Return [x, y] of the center of cell containing provided text 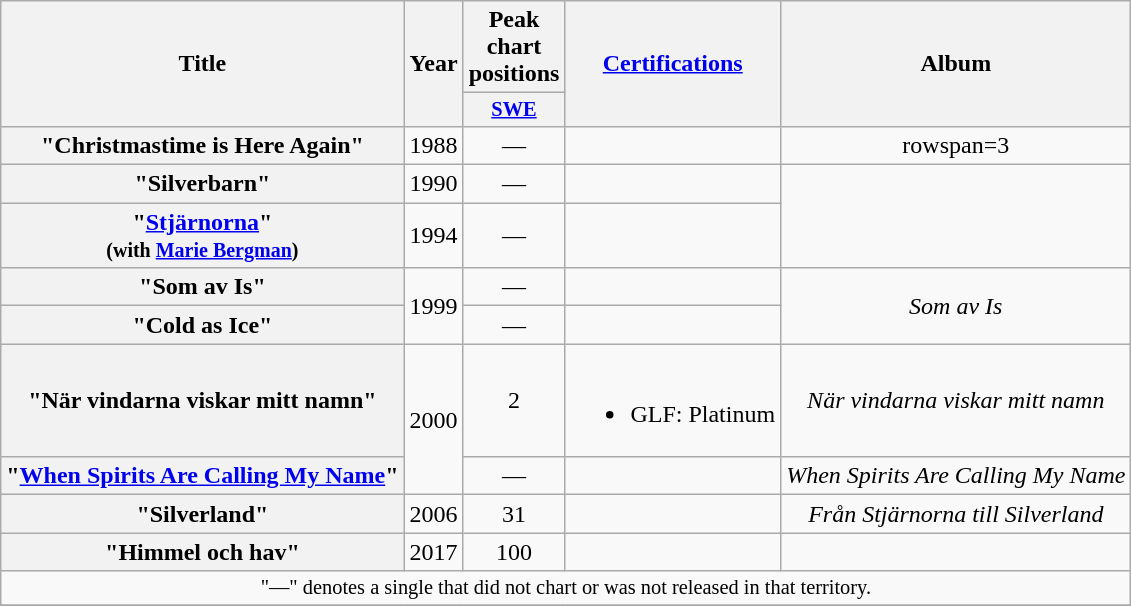
"When Spirits Are Calling My Name" [202, 476]
rowspan=3 [956, 145]
Som av Is [956, 306]
"När vindarna viskar mitt namn" [202, 400]
1988 [434, 145]
100 [514, 552]
Certifications [673, 64]
1999 [434, 306]
"Silverland" [202, 514]
Title [202, 64]
SWE [514, 110]
2000 [434, 420]
När vindarna viskar mitt namn [956, 400]
2 [514, 400]
"—" denotes a single that did not chart or was not released in that territory. [566, 588]
2006 [434, 514]
"Stjärnorna"(with Marie Bergman) [202, 236]
"Christmastime is Here Again" [202, 145]
"Himmel och hav" [202, 552]
Peak chart positions [514, 47]
"Cold as Ice" [202, 325]
"Silverbarn" [202, 184]
"Som av Is" [202, 287]
1990 [434, 184]
Year [434, 64]
GLF: Platinum [673, 400]
2017 [434, 552]
Från Stjärnorna till Silverland [956, 514]
31 [514, 514]
1994 [434, 236]
When Spirits Are Calling My Name [956, 476]
Album [956, 64]
